Determine the [X, Y] coordinate at the center of the cell enclosing the given text.  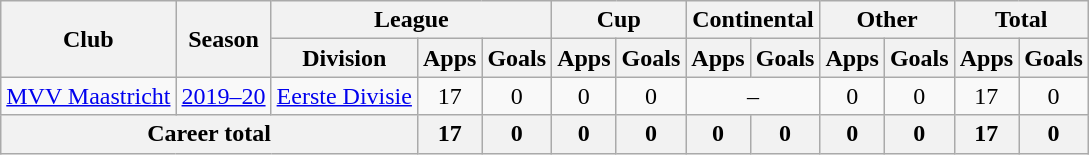
Career total [210, 134]
– [753, 96]
League [412, 20]
Total [1021, 20]
MVV Maastricht [88, 96]
Season [224, 39]
Cup [619, 20]
Division [344, 58]
Club [88, 39]
2019–20 [224, 96]
Continental [753, 20]
Other [887, 20]
Eerste Divisie [344, 96]
